Return [X, Y] of the center of cell containing provided text 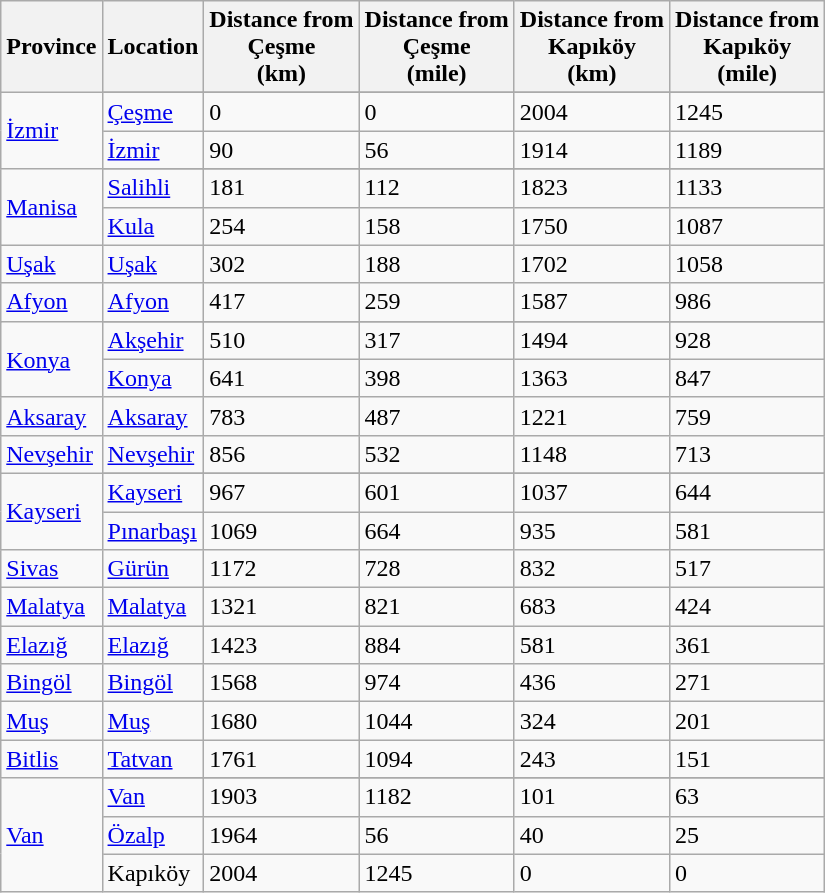
856 [282, 454]
644 [748, 492]
1680 [282, 721]
487 [436, 416]
Bitlis [52, 759]
974 [436, 683]
Kapıköy [153, 873]
510 [282, 340]
641 [282, 378]
Location [153, 47]
259 [436, 302]
317 [436, 340]
398 [436, 378]
Distance from Kapıköy (km) [592, 47]
112 [436, 188]
935 [592, 531]
Pınarbaşı [153, 531]
1702 [592, 264]
728 [436, 569]
101 [592, 797]
25 [748, 835]
1133 [748, 188]
1172 [282, 569]
713 [748, 454]
884 [436, 645]
1568 [282, 683]
1069 [282, 531]
1182 [436, 797]
1823 [592, 188]
436 [592, 683]
Manisa [52, 207]
1189 [748, 150]
517 [748, 569]
1058 [748, 264]
967 [282, 492]
271 [748, 683]
Akşehir [153, 340]
1044 [436, 721]
417 [282, 302]
1964 [282, 835]
254 [282, 226]
Sivas [52, 569]
181 [282, 188]
Distance from Çeşme (km) [282, 47]
1914 [592, 150]
1037 [592, 492]
151 [748, 759]
1761 [282, 759]
1094 [436, 759]
158 [436, 226]
324 [592, 721]
361 [748, 645]
Özalp [153, 835]
1903 [282, 797]
40 [592, 835]
1494 [592, 340]
1423 [282, 645]
1750 [592, 226]
847 [748, 378]
986 [748, 302]
1321 [282, 607]
Salihli [153, 188]
Tatvan [153, 759]
532 [436, 454]
783 [282, 416]
Gürün [153, 569]
821 [436, 607]
424 [748, 607]
1221 [592, 416]
1087 [748, 226]
63 [748, 797]
Çeşme [153, 112]
Distance from Kapıköy (mile) [748, 47]
664 [436, 531]
243 [592, 759]
Distance from Çeşme (mile) [436, 47]
Province [52, 47]
1587 [592, 302]
188 [436, 264]
683 [592, 607]
90 [282, 150]
928 [748, 340]
201 [748, 721]
832 [592, 569]
Kula [153, 226]
1363 [592, 378]
1148 [592, 454]
302 [282, 264]
759 [748, 416]
601 [436, 492]
